Find where the given text appears and provide that cell's center as (X, Y) coordinate. 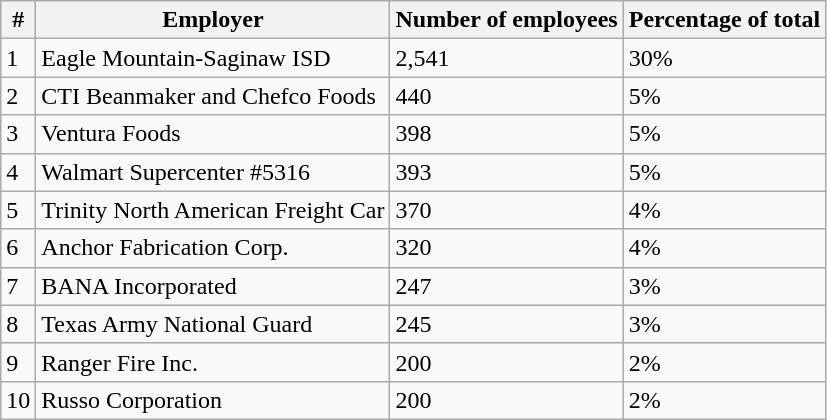
440 (506, 96)
393 (506, 172)
247 (506, 286)
30% (724, 58)
Eagle Mountain-Saginaw ISD (213, 58)
Walmart Supercenter #5316 (213, 172)
Ranger Fire Inc. (213, 362)
Trinity North American Freight Car (213, 210)
Ventura Foods (213, 134)
# (18, 20)
8 (18, 324)
2,541 (506, 58)
6 (18, 248)
245 (506, 324)
Texas Army National Guard (213, 324)
7 (18, 286)
5 (18, 210)
398 (506, 134)
2 (18, 96)
1 (18, 58)
9 (18, 362)
Russo Corporation (213, 400)
CTI Beanmaker and Chefco Foods (213, 96)
320 (506, 248)
BANA Incorporated (213, 286)
Employer (213, 20)
4 (18, 172)
Anchor Fabrication Corp. (213, 248)
3 (18, 134)
Percentage of total (724, 20)
10 (18, 400)
370 (506, 210)
Number of employees (506, 20)
